From the cell containing the given text, extract its center point as (X, Y) coordinate. 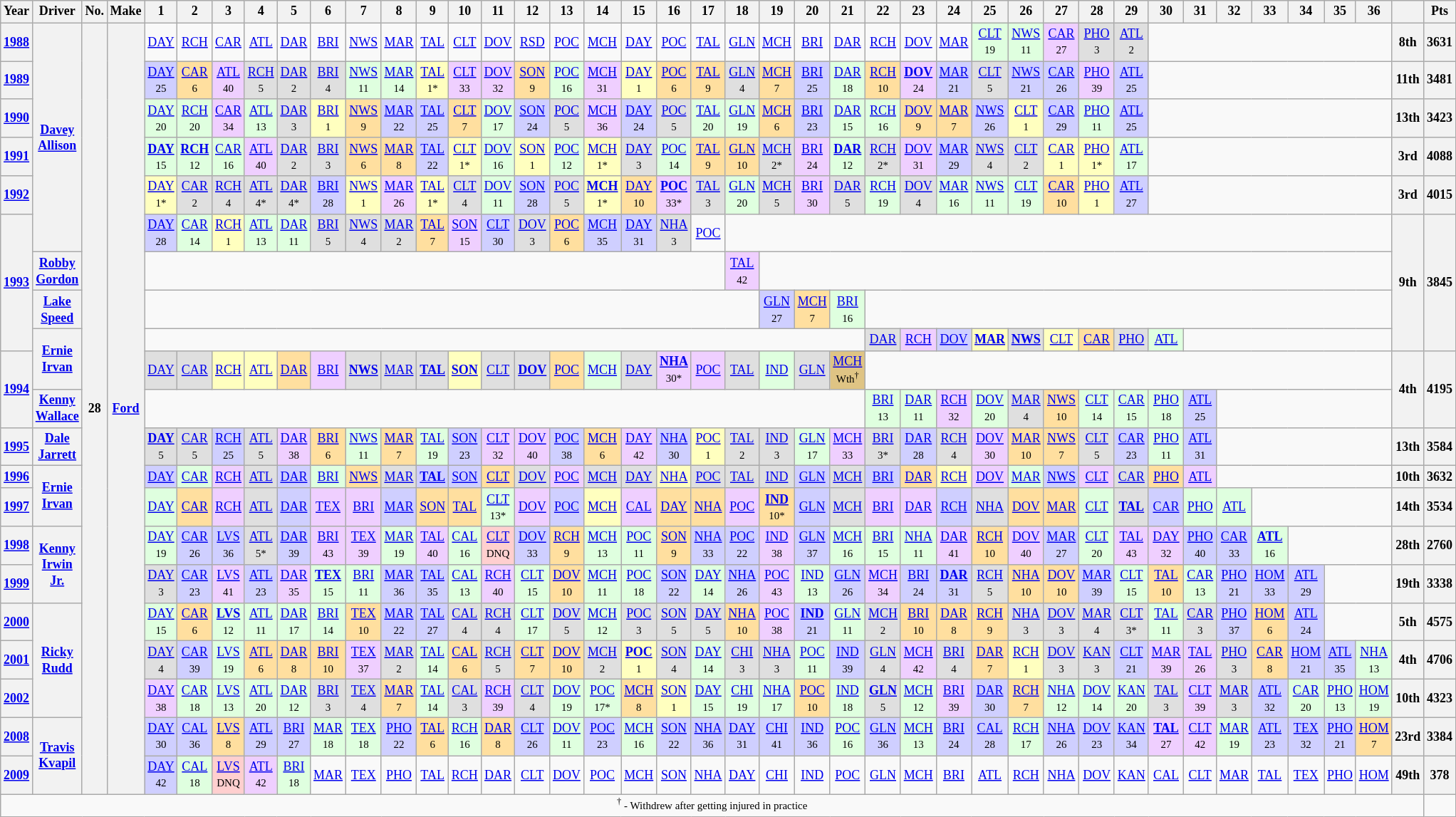
IND18 (848, 699)
25 (990, 11)
TAL20 (708, 118)
ATL4* (261, 195)
TEX18 (363, 737)
SON4 (674, 660)
HOM33 (1269, 583)
DOV4 (918, 195)
SON24 (533, 118)
MAR14 (399, 80)
MCH2* (777, 157)
BRI1 (328, 118)
IND3 (777, 447)
IND38 (777, 546)
17 (708, 11)
TAL22 (433, 157)
CAR39 (195, 660)
ATL5 (261, 447)
16 (674, 11)
BRI27 (293, 737)
2 (195, 11)
CLT3* (1131, 622)
4 (261, 11)
MCH35 (603, 233)
Robby Gordon (57, 271)
MCHWth† (848, 370)
DAY24 (639, 118)
NHA33 (708, 546)
POC12 (567, 157)
NWS10 (1061, 409)
ATL11 (261, 622)
35 (1341, 11)
NWS26 (990, 118)
7 (363, 11)
MAR3 (1234, 699)
DOV30 (990, 447)
ATL5* (261, 546)
CLT30 (498, 233)
RCH20 (195, 118)
21 (848, 11)
LVS19 (229, 660)
BRI13 (883, 409)
CAR20 (1306, 699)
ATL2 (1131, 42)
5 (293, 11)
CAR8 (1269, 660)
GLN19 (742, 118)
BRI15 (883, 546)
CAR1 (1061, 157)
MAR27 (1061, 546)
PHO18 (1166, 409)
3 (229, 11)
4088 (1440, 157)
CAR15 (1131, 409)
DAR28 (918, 447)
DOV20 (990, 409)
GLN17 (812, 447)
MAR26 (399, 195)
33 (1269, 11)
RCH2* (883, 157)
ATL31 (1200, 447)
4575 (1440, 622)
LVS41 (229, 583)
BRI25 (812, 80)
34 (1306, 11)
NHA36 (708, 737)
TAL2 (742, 447)
MCH33 (848, 447)
ATL20 (261, 699)
POC17* (603, 699)
BRI18 (293, 775)
IND36 (812, 737)
1994 (17, 389)
DOV24 (918, 80)
MCH8 (639, 699)
CHI (777, 775)
CAR2 (195, 195)
BRI30 (812, 195)
BRI39 (954, 699)
1995 (17, 447)
CAR3 (1200, 622)
36 (1373, 11)
NWS6 (363, 157)
CLT26 (533, 737)
SON5 (674, 622)
POC43 (777, 583)
RSD (533, 42)
1989 (17, 80)
IND39 (848, 660)
GLN11 (848, 622)
IND13 (812, 583)
1993 (17, 282)
9 (433, 11)
CLT13* (498, 507)
TEX10 (363, 622)
29 (1131, 11)
4195 (1440, 389)
PHO13 (1341, 699)
DAY38 (161, 699)
HOM21 (1306, 660)
BRI5 (328, 233)
NHA12 (1061, 699)
DAR30 (990, 699)
RCH12 (195, 157)
DAR7 (990, 660)
NHA11 (918, 546)
CLT39 (1200, 699)
TAL35 (433, 583)
RCH40 (498, 583)
HOM (1373, 775)
TEX4 (363, 699)
14th (1408, 507)
POC22 (742, 546)
MCH34 (883, 583)
CLT17 (533, 622)
Pts (1440, 11)
DAY1* (161, 195)
ATL16 (1269, 546)
5th (1408, 622)
ATL42 (261, 775)
DOV16 (498, 157)
NWS9 (363, 118)
DOV32 (498, 80)
DAR35 (293, 583)
POC18 (639, 583)
CAR16 (229, 157)
SON15 (465, 233)
4323 (1440, 699)
GLN27 (777, 310)
CAR13 (1200, 583)
DOV23 (1097, 737)
TAL19 (433, 447)
DAY1 (639, 80)
23rd (1408, 737)
DAY28 (161, 233)
MCH5 (777, 195)
DAY25 (161, 80)
Dale Jarrett (57, 447)
2008 (17, 737)
CAR33 (1234, 546)
POC3 (639, 622)
CAR34 (229, 118)
BRI16 (848, 310)
PHO1 (1097, 195)
CAL3 (465, 699)
1998 (17, 546)
DAR18 (848, 80)
CLT1* (465, 157)
CHI3 (742, 660)
Kenny Wallace (57, 409)
DOV5 (567, 622)
POC23 (603, 737)
POC33* (674, 195)
CLT20 (1097, 546)
CLT14 (1097, 409)
GLN20 (742, 195)
1999 (17, 583)
RCH32 (954, 409)
3631 (1440, 42)
8th (1408, 42)
TAL42 (742, 271)
31 (1200, 11)
3534 (1440, 507)
DAR39 (293, 546)
1997 (17, 507)
PHO22 (399, 737)
LVS12 (229, 622)
CHI19 (742, 699)
CLT2 (1026, 157)
KAN3 (1097, 660)
HOM19 (1373, 699)
27 (1061, 11)
CAL18 (195, 775)
11th (1408, 80)
4706 (1440, 660)
22 (883, 11)
GLN26 (848, 583)
POC10 (812, 699)
TAL6 (433, 737)
ATL24 (1306, 622)
14 (603, 11)
DOV9 (918, 118)
DOV17 (498, 118)
DAR15 (848, 118)
DAR3 (293, 118)
CLT21 (1131, 660)
TAL43 (1131, 546)
CAR14 (195, 233)
TEX37 (363, 660)
PHO39 (1097, 80)
6 (328, 11)
LVS13 (229, 699)
ATL35 (1341, 660)
LVS8 (229, 737)
11 (498, 11)
MAR36 (399, 583)
BRI43 (328, 546)
CAL13 (465, 583)
DAY4 (161, 660)
† - Withdrew after getting injured in practice (712, 806)
HOM7 (1373, 737)
DOV33 (533, 546)
3584 (1440, 447)
NHA30* (674, 370)
9th (1408, 282)
BRI28 (328, 195)
DAR31 (954, 583)
PHO1* (1097, 157)
MCH36 (603, 118)
SON23 (465, 447)
CAL28 (990, 737)
4015 (1440, 195)
DAY10 (639, 195)
Kenny Irwin Jr. (57, 564)
ATL27 (1131, 195)
HOM6 (1269, 622)
LVS36 (229, 546)
20 (812, 11)
8 (399, 11)
NHA13 (1373, 660)
DAY20 (161, 118)
TAL7 (433, 233)
IND21 (812, 622)
SON28 (533, 195)
ATL6 (261, 660)
1992 (17, 195)
DAR17 (293, 622)
32 (1234, 11)
BRI11 (363, 583)
CLTDNQ (498, 546)
DOV19 (567, 699)
TEX15 (328, 583)
GLN5 (883, 699)
CLT42 (1200, 737)
BRI23 (812, 118)
CAL4 (465, 622)
CAR27 (1061, 42)
DAY32 (1166, 546)
MAR18 (328, 737)
CAR18 (195, 699)
NWS21 (1026, 80)
MAR10 (1026, 447)
24 (954, 11)
3384 (1440, 737)
13 (567, 11)
No. (94, 11)
2001 (17, 660)
19 (777, 11)
DAR41 (954, 546)
28th (1408, 546)
MCH42 (918, 660)
CAR10 (1061, 195)
CAR5 (195, 447)
DAR38 (293, 447)
MCH11 (603, 583)
23 (918, 11)
MAR21 (954, 80)
GLN36 (883, 737)
BRI6 (328, 447)
1988 (17, 42)
26 (1026, 11)
19th (1408, 583)
CLT32 (498, 447)
CHI41 (777, 737)
CLT33 (465, 80)
BRI3* (883, 447)
2760 (1440, 546)
GLN10 (742, 157)
CLT1 (1026, 118)
Year (17, 11)
30 (1166, 11)
TAL40 (433, 546)
3481 (1440, 80)
NWS1 (363, 195)
18 (742, 11)
1996 (17, 477)
NWS7 (1061, 447)
IND10* (777, 507)
3632 (1440, 477)
MAR16 (954, 195)
DAY30 (161, 737)
TAL10 (1166, 583)
KAN (1131, 775)
PHO37 (1234, 622)
DOV14 (1097, 699)
BRI14 (328, 622)
3845 (1440, 282)
RCH7 (1026, 699)
2002 (17, 699)
49th (1408, 775)
1 (161, 11)
Travis Kvapil (57, 755)
Driver (57, 11)
ATL17 (1131, 157)
MAR29 (954, 157)
Davey Allison (57, 137)
2009 (17, 775)
NHA17 (777, 699)
Ford (125, 409)
DAY19 (161, 546)
3338 (1440, 583)
TAL25 (433, 118)
TAL26 (1200, 660)
Lake Speed (57, 310)
3423 (1440, 118)
12 (533, 11)
GLN37 (812, 546)
ATL32 (1269, 699)
PHO40 (1200, 546)
TEX39 (363, 546)
TAL11 (1166, 622)
RCH19 (883, 195)
2000 (17, 622)
15 (639, 11)
MCH31 (603, 80)
DAR4* (293, 195)
10 (465, 11)
NHA30 (674, 447)
1990 (17, 118)
1991 (17, 157)
Ricky Rudd (57, 660)
LVSDNQ (229, 775)
CAL16 (465, 546)
KAN34 (1131, 737)
KAN20 (1131, 699)
CAR29 (1061, 118)
DAR5 (848, 195)
RCH39 (498, 699)
Make (125, 11)
CAL36 (195, 737)
TEX32 (1306, 737)
RCH25 (229, 447)
POC14 (674, 157)
MAR8 (399, 157)
DOV31 (918, 157)
CAL6 (465, 660)
378 (1440, 775)
RCH17 (1026, 737)
